From the cell containing the given text, extract its center point as [x, y] coordinate. 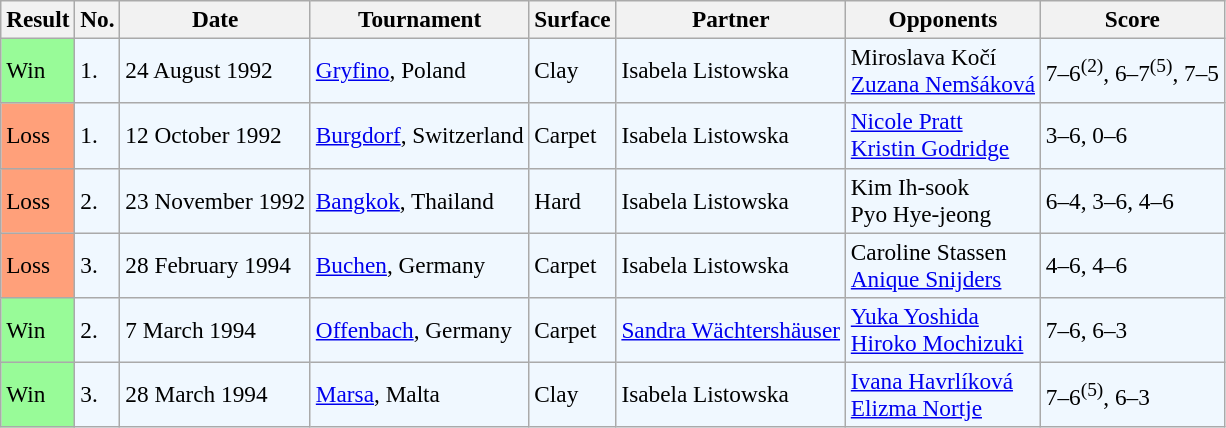
Gryfino, Poland [420, 70]
Marsa, Malta [420, 394]
23 November 1992 [215, 200]
No. [98, 19]
Sandra Wächtershäuser [730, 330]
7–6, 6–3 [1132, 330]
Offenbach, Germany [420, 330]
6–4, 3–6, 4–6 [1132, 200]
28 February 1994 [215, 264]
Miroslava Kočí Zuzana Nemšáková [942, 70]
Date [215, 19]
Burgdorf, Switzerland [420, 136]
Ivana Havrlíková Elizma Nortje [942, 394]
Surface [572, 19]
Caroline Stassen Anique Snijders [942, 264]
Result [38, 19]
7–6(2), 6–7(5), 7–5 [1132, 70]
Buchen, Germany [420, 264]
7 March 1994 [215, 330]
7–6(5), 6–3 [1132, 394]
Kim Ih-sook Pyo Hye-jeong [942, 200]
12 October 1992 [215, 136]
Score [1132, 19]
Tournament [420, 19]
Nicole Pratt Kristin Godridge [942, 136]
Opponents [942, 19]
3–6, 0–6 [1132, 136]
28 March 1994 [215, 394]
24 August 1992 [215, 70]
Hard [572, 200]
Yuka Yoshida Hiroko Mochizuki [942, 330]
4–6, 4–6 [1132, 264]
Partner [730, 19]
Bangkok, Thailand [420, 200]
